Find where the given text appears and provide that cell's center as [x, y] coordinate. 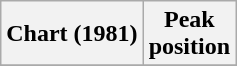
Peakposition [189, 34]
Chart (1981) [72, 34]
